For the text-containing cell, return its midpoint in (X, Y) coordinate format. 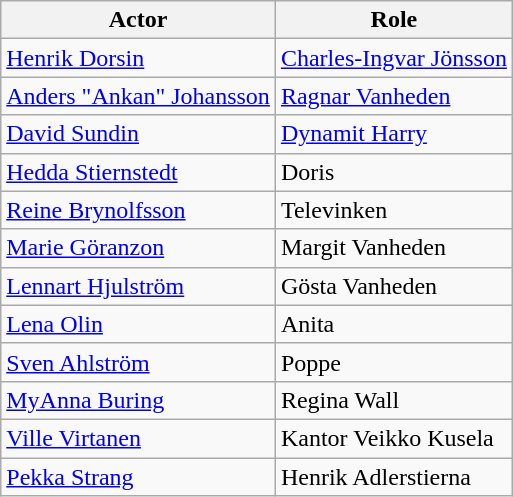
Gösta Vanheden (394, 286)
MyAnna Buring (138, 400)
Dynamit Harry (394, 134)
Televinken (394, 210)
Anita (394, 324)
Henrik Dorsin (138, 58)
David Sundin (138, 134)
Anders "Ankan" Johansson (138, 96)
Marie Göranzon (138, 248)
Lennart Hjulström (138, 286)
Reine Brynolfsson (138, 210)
Ville Virtanen (138, 438)
Poppe (394, 362)
Hedda Stiernstedt (138, 172)
Actor (138, 20)
Role (394, 20)
Lena Olin (138, 324)
Henrik Adlerstierna (394, 477)
Ragnar Vanheden (394, 96)
Doris (394, 172)
Pekka Strang (138, 477)
Regina Wall (394, 400)
Kantor Veikko Kusela (394, 438)
Charles-Ingvar Jönsson (394, 58)
Sven Ahlström (138, 362)
Margit Vanheden (394, 248)
